Scan for the cell matching the given text and deliver its (x, y) coordinate at center. 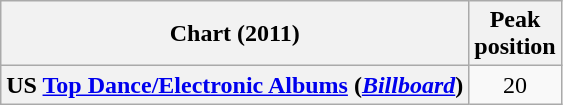
Chart (2011) (235, 34)
20 (515, 85)
US Top Dance/Electronic Albums (Billboard) (235, 85)
Peakposition (515, 34)
